Detect which cell encompasses the target text, then output its (X, Y) center coordinate. 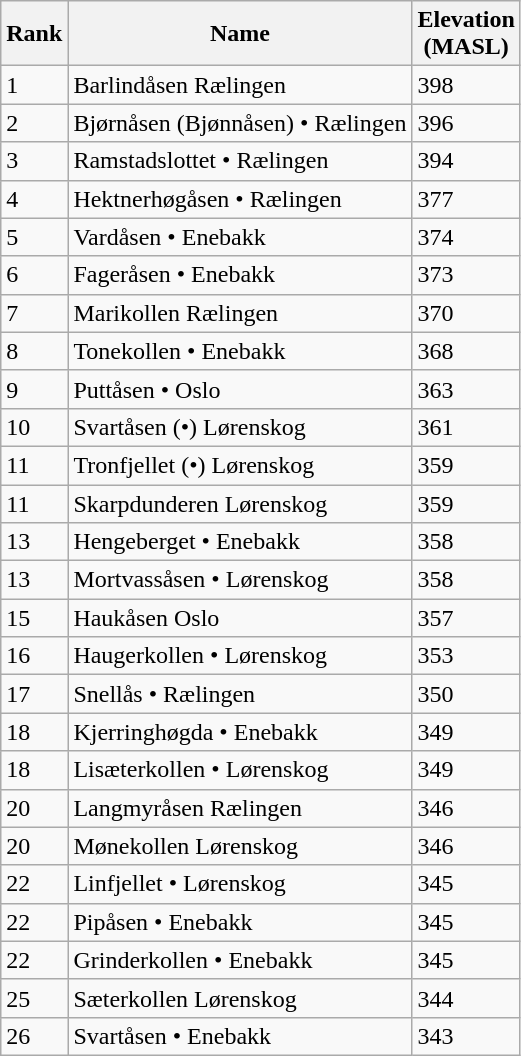
Barlindåsen Rælingen (240, 85)
17 (34, 694)
343 (466, 1036)
361 (466, 427)
377 (466, 199)
Ramstadslottet • Rælingen (240, 161)
368 (466, 351)
7 (34, 313)
3 (34, 161)
Sæterkollen Lørenskog (240, 998)
8 (34, 351)
5 (34, 237)
Bjørnåsen (Bjønnåsen) • Rælingen (240, 123)
15 (34, 618)
Name (240, 34)
Vardåsen • Enebakk (240, 237)
Hengeberget • Enebakk (240, 542)
25 (34, 998)
Hektnerhøgåsen • Rælingen (240, 199)
373 (466, 275)
Svartåsen • Enebakk (240, 1036)
Langmyråsen Rælingen (240, 808)
Fageråsen • Enebakk (240, 275)
Haukåsen Oslo (240, 618)
10 (34, 427)
Haugerkollen • Lørenskog (240, 656)
363 (466, 389)
2 (34, 123)
Elevation(MASL) (466, 34)
396 (466, 123)
344 (466, 998)
374 (466, 237)
Snellås • Rælingen (240, 694)
Puttåsen • Oslo (240, 389)
Mortvassåsen • Lørenskog (240, 580)
4 (34, 199)
353 (466, 656)
Tronfjellet (•) Lørenskog (240, 465)
16 (34, 656)
9 (34, 389)
Mønekollen Lørenskog (240, 846)
Lisæterkollen • Lørenskog (240, 770)
357 (466, 618)
Tonekollen • Enebakk (240, 351)
1 (34, 85)
Svartåsen (•) Lørenskog (240, 427)
Grinderkollen • Enebakk (240, 960)
370 (466, 313)
394 (466, 161)
Marikollen Rælingen (240, 313)
26 (34, 1036)
Linfjellet • Lørenskog (240, 884)
398 (466, 85)
Skarpdunderen Lørenskog (240, 503)
Kjerringhøgda • Enebakk (240, 732)
6 (34, 275)
Rank (34, 34)
Pipåsen • Enebakk (240, 922)
350 (466, 694)
